Scan for the cell matching the given text and deliver its (X, Y) coordinate at center. 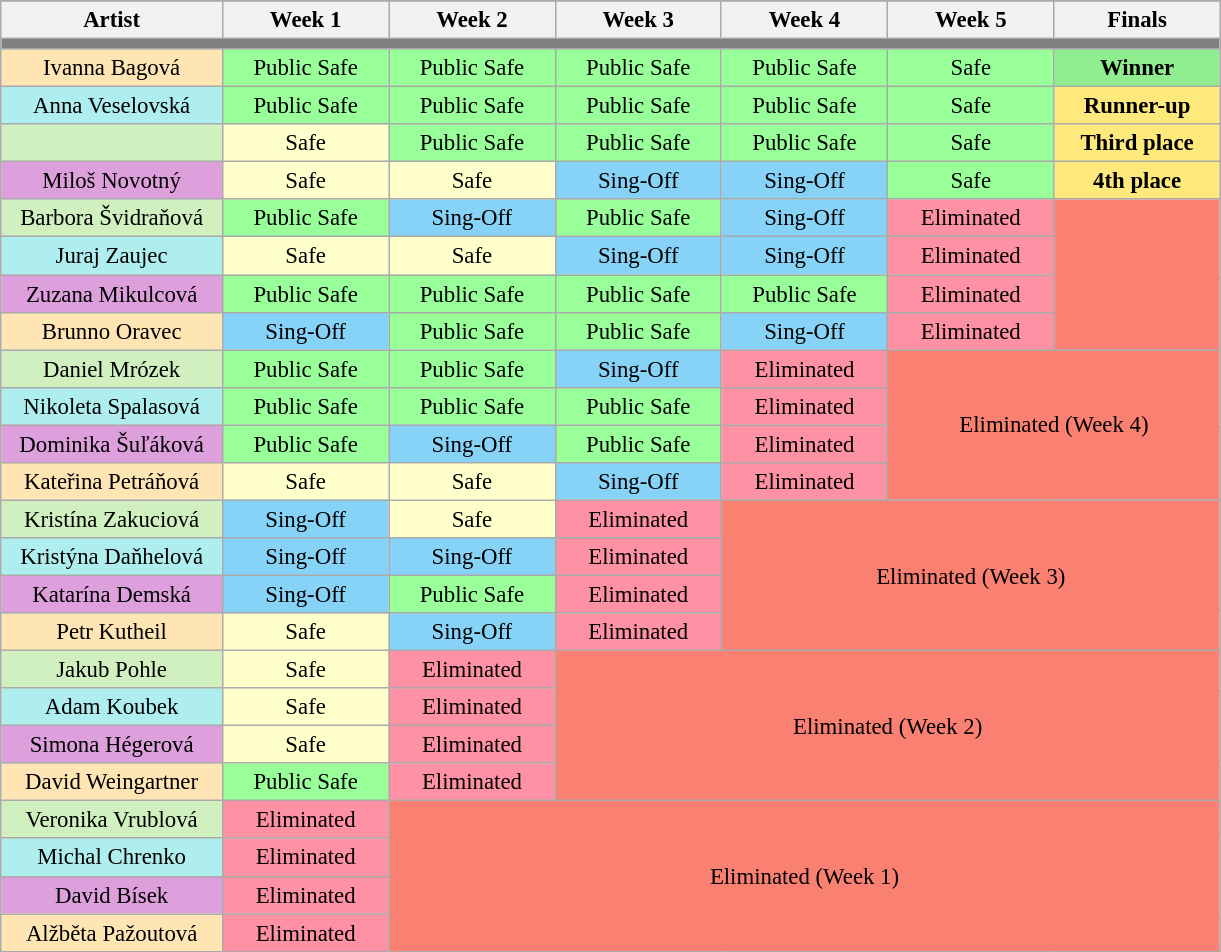
David Bísek (112, 895)
Winner (1137, 68)
Veronika Vrublová (112, 820)
Week 2 (472, 20)
Daniel Mrózek (112, 369)
Kateřina Petráňová (112, 482)
Ivanna Bagová (112, 68)
Kristína Zakuciová (112, 519)
Simona Hégerová (112, 745)
Finals (1137, 20)
Week 3 (638, 20)
Eliminated (Week 2) (888, 726)
Nikoleta Spalasová (112, 406)
Petr Kutheil (112, 632)
Week 5 (971, 20)
Michal Chrenko (112, 858)
Artist (112, 20)
Barbora Švidraňová (112, 219)
Miloš Novotný (112, 181)
Eliminated (Week 3) (970, 575)
Anna Veselovská (112, 106)
Adam Koubek (112, 707)
Week 1 (305, 20)
Runner-up (1137, 106)
Alžběta Pažoutová (112, 933)
4th place (1137, 181)
Dominika Šuľáková (112, 444)
Zuzana Mikulcová (112, 294)
Katarína Demská (112, 594)
Eliminated (Week 1) (804, 876)
Juraj Zaujec (112, 256)
Jakub Pohle (112, 670)
David Weingartner (112, 782)
Brunno Oravec (112, 331)
Kristýna Daňhelová (112, 557)
Eliminated (Week 4) (1054, 425)
Week 4 (804, 20)
Third place (1137, 143)
